Identify which cell holds the provided text, then report its [x, y] central coordinate. 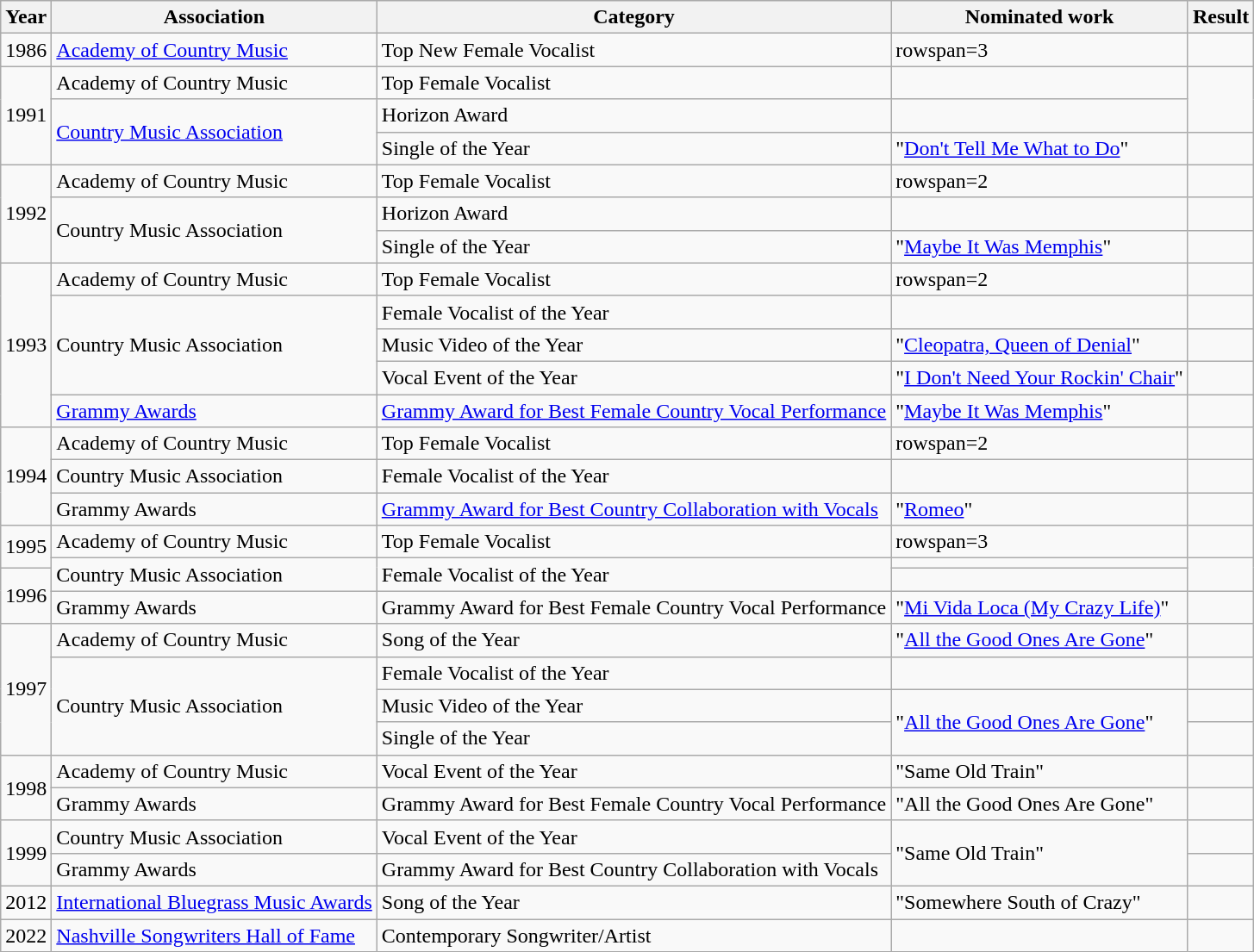
1992 [26, 214]
International Bluegrass Music Awards [214, 902]
"Somewhere South of Crazy" [1039, 902]
1996 [26, 596]
1991 [26, 115]
"Romeo" [1039, 509]
1997 [26, 689]
Nominated work [1039, 17]
Association [214, 17]
Result [1220, 17]
1995 [26, 546]
2012 [26, 902]
"Mi Vida Loca (My Crazy Life)" [1039, 607]
Year [26, 17]
Contemporary Songwriter/Artist [634, 935]
Top New Female Vocalist [634, 50]
"Don't Tell Me What to Do" [1039, 148]
1986 [26, 50]
1993 [26, 345]
1998 [26, 787]
"Cleopatra, Queen of Denial" [1039, 345]
2022 [26, 935]
1994 [26, 476]
Category [634, 17]
"I Don't Need Your Rockin' Chair" [1039, 377]
1999 [26, 853]
Nashville Songwriters Hall of Fame [214, 935]
